Determine the (X, Y) coordinate at the center of the cell enclosing the given text.  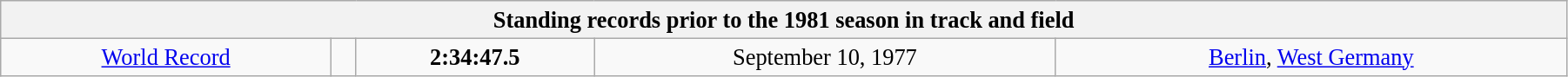
Standing records prior to the 1981 season in track and field (784, 19)
2:34:47.5 (475, 57)
Berlin, West Germany (1310, 57)
September 10, 1977 (825, 57)
World Record (166, 57)
